Determine the (X, Y) coordinate at the center of the cell enclosing the given text.  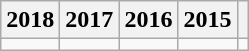
2018 (30, 20)
2015 (208, 20)
2016 (148, 20)
2017 (90, 20)
